From the cell containing the given text, extract its center point as [X, Y] coordinate. 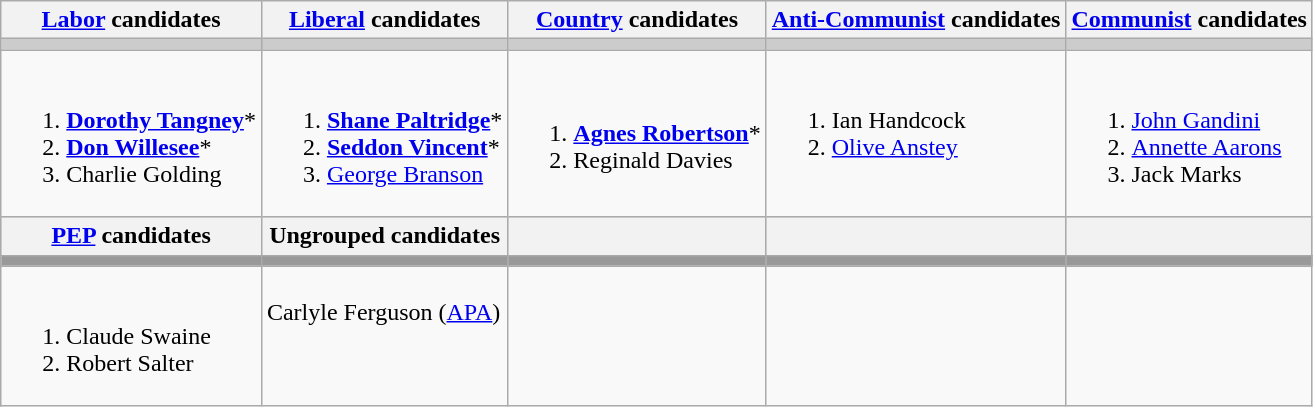
Ian HandcockOlive Anstey [916, 134]
Shane Paltridge*Seddon Vincent*George Branson [384, 134]
Claude SwaineRobert Salter [132, 336]
Ungrouped candidates [384, 236]
Liberal candidates [384, 20]
PEP candidates [132, 236]
Country candidates [637, 20]
Labor candidates [132, 20]
John GandiniAnnette AaronsJack Marks [1189, 134]
Carlyle Ferguson (APA) [384, 336]
Communist candidates [1189, 20]
Anti-Communist candidates [916, 20]
Agnes Robertson*Reginald Davies [637, 134]
Dorothy Tangney*Don Willesee*Charlie Golding [132, 134]
